Return [X, Y] of the center of cell containing provided text 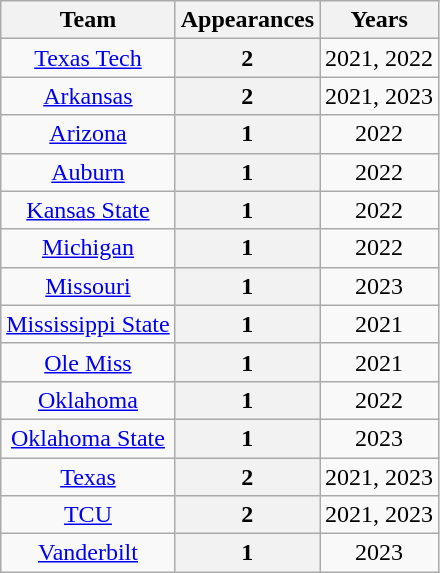
Years [380, 20]
Vanderbilt [88, 553]
Appearances [247, 20]
Auburn [88, 172]
Oklahoma State [88, 438]
Arkansas [88, 96]
Texas [88, 477]
Oklahoma [88, 400]
Ole Miss [88, 362]
2021, 2022 [380, 58]
TCU [88, 515]
Texas Tech [88, 58]
Team [88, 20]
Missouri [88, 286]
Kansas State [88, 210]
Michigan [88, 248]
Arizona [88, 134]
Mississippi State [88, 324]
